Find where the given text appears and provide that cell's center as (x, y) coordinate. 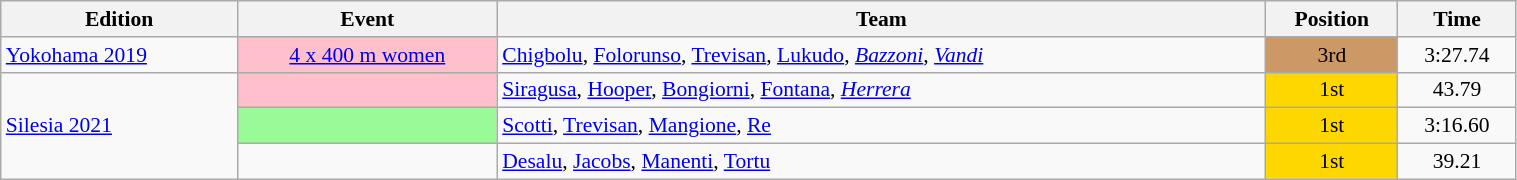
Scotti, Trevisan, Mangione, Re (881, 126)
3:16.60 (1457, 126)
Event (367, 19)
4 x 400 m women (367, 55)
39.21 (1457, 162)
Team (881, 19)
Desalu, Jacobs, Manenti, Tortu (881, 162)
Siragusa, Hooper, Bongiorni, Fontana, Herrera (881, 90)
Time (1457, 19)
3rd (1332, 55)
Edition (120, 19)
Chigbolu, Folorunso, Trevisan, Lukudo, Bazzoni, Vandi (881, 55)
Yokohama 2019 (120, 55)
43.79 (1457, 90)
Position (1332, 19)
3:27.74 (1457, 55)
Silesia 2021 (120, 126)
